Extract the (X, Y) coordinate from the center of the cell holding the provided text.  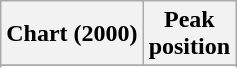
Chart (2000) (72, 34)
Peakposition (189, 34)
